Determine the [X, Y] coordinate at the center of the cell enclosing the given text.  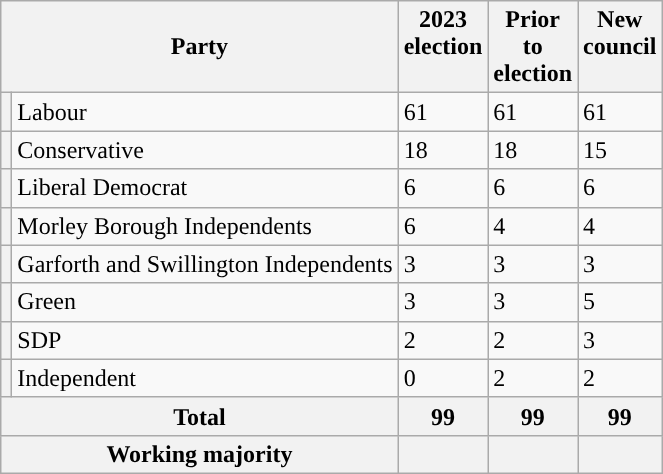
5 [620, 302]
Green [205, 302]
Working majority [200, 454]
2023 election [443, 47]
SDP [205, 340]
Independent [205, 378]
15 [620, 150]
New council [620, 47]
Conservative [205, 150]
Garforth and Swillington Independents [205, 264]
Party [200, 47]
Total [200, 416]
Liberal Democrat [205, 188]
0 [443, 378]
Labour [205, 112]
Morley Borough Independents [205, 226]
Prior to election [533, 47]
